Capture the cell that displays the provided text and extract its (X, Y) central coordinate. 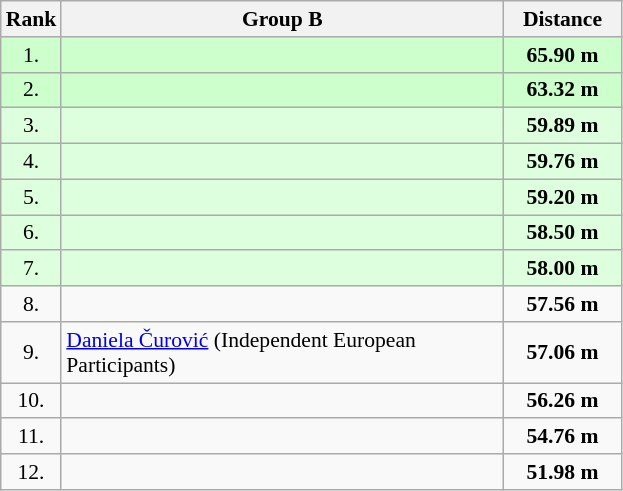
3. (32, 126)
57.06 m (562, 352)
10. (32, 401)
11. (32, 437)
2. (32, 90)
4. (32, 162)
5. (32, 197)
58.00 m (562, 269)
9. (32, 352)
Daniela Čurović (Independent European Participants) (282, 352)
Distance (562, 19)
8. (32, 304)
54.76 m (562, 437)
51.98 m (562, 472)
Rank (32, 19)
65.90 m (562, 55)
7. (32, 269)
63.32 m (562, 90)
58.50 m (562, 233)
Group B (282, 19)
56.26 m (562, 401)
59.20 m (562, 197)
59.76 m (562, 162)
12. (32, 472)
57.56 m (562, 304)
1. (32, 55)
59.89 m (562, 126)
6. (32, 233)
